Provide the [x, y] coordinate of the cell's center where the given text is located.  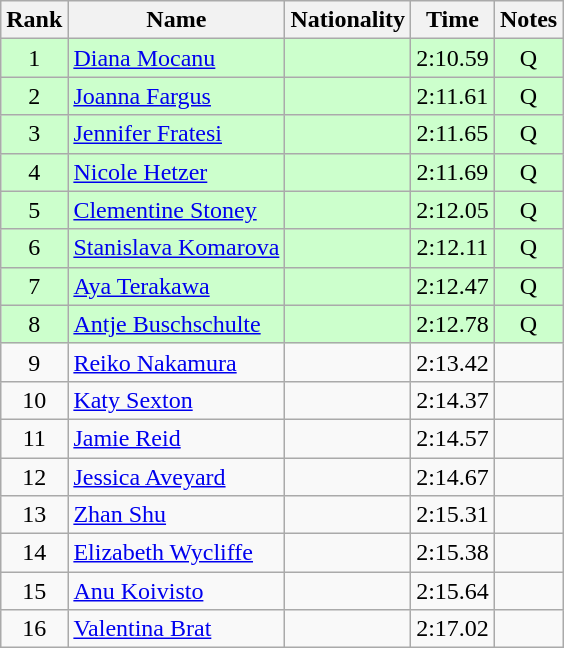
6 [34, 248]
2:17.02 [453, 629]
8 [34, 324]
2:11.61 [453, 96]
3 [34, 134]
2:15.31 [453, 515]
2:12.78 [453, 324]
2:12.05 [453, 210]
14 [34, 553]
Jamie Reid [176, 438]
2:10.59 [453, 58]
7 [34, 286]
1 [34, 58]
5 [34, 210]
Nicole Hetzer [176, 172]
Jessica Aveyard [176, 477]
16 [34, 629]
2:11.69 [453, 172]
2:14.67 [453, 477]
Zhan Shu [176, 515]
13 [34, 515]
Clementine Stoney [176, 210]
2:14.57 [453, 438]
2:12.47 [453, 286]
Antje Buschschulte [176, 324]
Elizabeth Wycliffe [176, 553]
Jennifer Fratesi [176, 134]
Time [453, 20]
2:15.38 [453, 553]
4 [34, 172]
Diana Mocanu [176, 58]
Stanislava Komarova [176, 248]
Notes [528, 20]
Aya Terakawa [176, 286]
Katy Sexton [176, 400]
2 [34, 96]
Rank [34, 20]
Valentina Brat [176, 629]
2:11.65 [453, 134]
11 [34, 438]
2:15.64 [453, 591]
9 [34, 362]
Anu Koivisto [176, 591]
Nationality [348, 20]
Joanna Fargus [176, 96]
10 [34, 400]
12 [34, 477]
2:14.37 [453, 400]
15 [34, 591]
Name [176, 20]
Reiko Nakamura [176, 362]
2:13.42 [453, 362]
2:12.11 [453, 248]
